Pinpoint the cell where the given text exists, returning its (X, Y) midpoint coordinate. 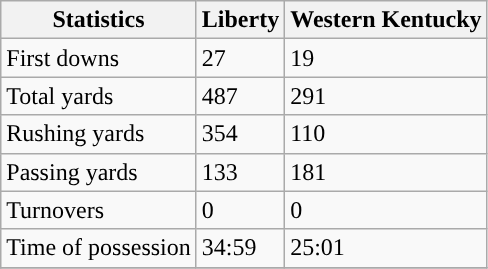
Liberty (240, 20)
291 (386, 96)
25:01 (386, 248)
Turnovers (99, 210)
Western Kentucky (386, 20)
Rushing yards (99, 134)
First downs (99, 58)
133 (240, 172)
Passing yards (99, 172)
Total yards (99, 96)
110 (386, 134)
Time of possession (99, 248)
19 (386, 58)
487 (240, 96)
354 (240, 134)
Statistics (99, 20)
34:59 (240, 248)
181 (386, 172)
27 (240, 58)
